Identify which cell holds the provided text, then report its (X, Y) central coordinate. 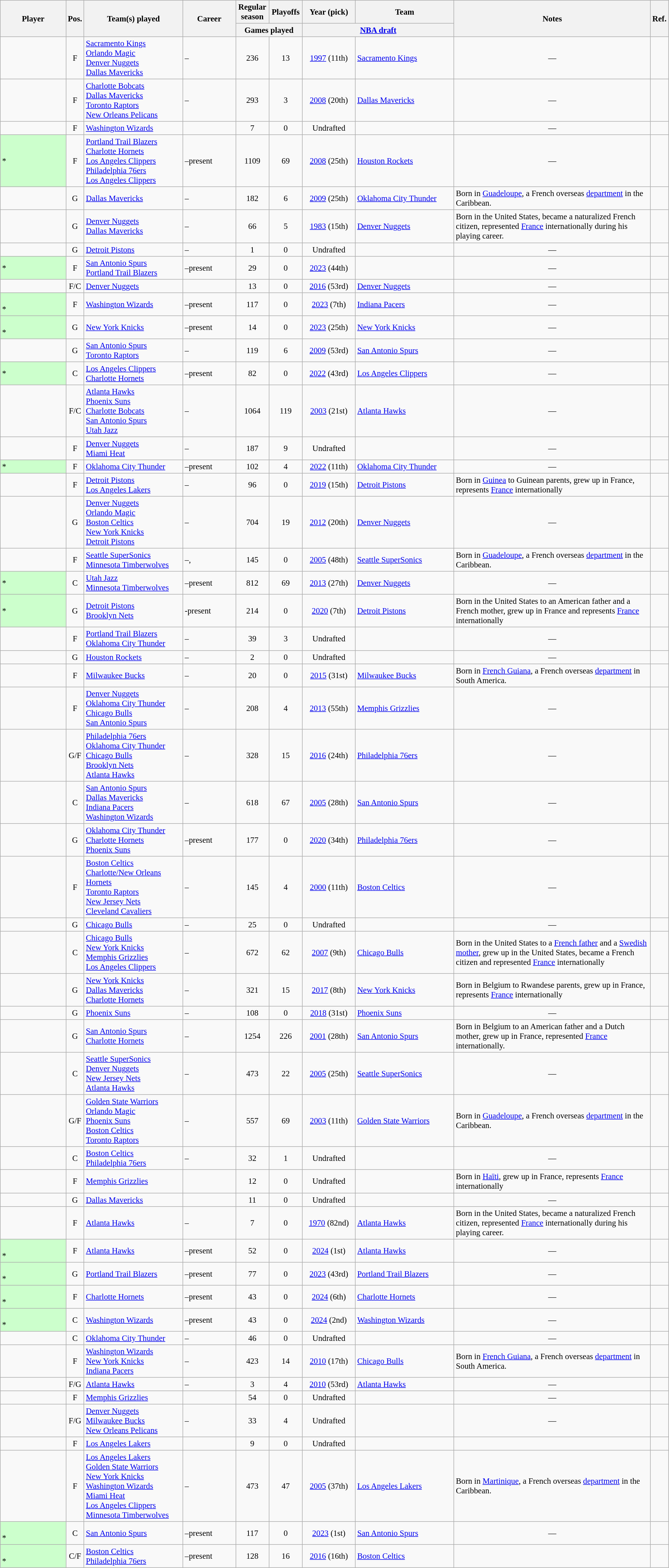
2019 (15th) (329, 485)
Denver NuggetsDallas Mavericks (134, 226)
236 (252, 58)
423 (252, 1361)
Los Angeles ClippersCharlotte Hornets (134, 374)
Denver NuggetsMilwaukee BucksNew Orleans Pelicans (134, 1421)
Games played (269, 30)
2023 (43rd) (329, 1273)
Born in Belgium to an American father and a Dutch mother, grew up in France, represented France internationally. (552, 1036)
Player (33, 19)
704 (252, 522)
Washington WizardsNew York KnicksIndiana Pacers (134, 1361)
2024 (6th) (329, 1297)
46 (252, 1338)
321 (252, 990)
Team(s) played (134, 19)
22 (286, 1073)
2008 (25th) (329, 161)
San Antonio SpursCharlotte Hornets (134, 1036)
Born in Martinique, a French overseas department in the Caribbean. (552, 1486)
2015 (31st) (329, 676)
2010 (17th) (329, 1361)
19 (286, 522)
Atlanta HawksPhoenix SunsCharlotte BobcatsSan Antonio SpursUtah Jazz (134, 411)
2016 (16th) (329, 1556)
Playoffs (286, 12)
16 (286, 1556)
Year (pick) (329, 12)
47 (286, 1486)
2005 (28th) (329, 803)
Los Angeles LakersGolden State WarriorsNew York KnicksWashington WizardsMiami HeatLos Angeles ClippersMinnesota Timberwolves (134, 1486)
2023 (44th) (329, 268)
33 (252, 1421)
Detroit PistonsLos Angeles Lakers (134, 485)
Indiana Pacers (404, 304)
62 (286, 953)
Seattle SuperSonicsDenver NuggetsNew Jersey NetsAtlanta Hawks (134, 1073)
1983 (15th) (329, 226)
Regular season (252, 12)
214 (252, 611)
67 (286, 803)
208 (252, 708)
Detroit PistonsBrooklyn Nets (134, 611)
Career (209, 19)
77 (252, 1273)
San Antonio SpursPortland Trail Blazers (134, 268)
2024 (2nd) (329, 1320)
32 (252, 1158)
108 (252, 1013)
812 (252, 583)
Denver NuggetsMiami Heat (134, 449)
328 (252, 755)
11 (252, 1200)
2024 (1st) (329, 1251)
29 (252, 268)
Seattle SuperSonicsMinnesota Timberwolves (134, 560)
2016 (53rd) (329, 286)
557 (252, 1121)
Portland Trail BlazersCharlotte HornetsLos Angeles ClippersPhiladelphia 76ersLos Angeles Clippers (134, 161)
Chicago BullsNew York KnicksMemphis GrizzliesLos Angeles Clippers (134, 953)
96 (252, 485)
20 (252, 676)
Born in Haïti, grew up in France, represents France internationally (552, 1181)
2008 (20th) (329, 101)
2010 (53rd) (329, 1384)
1254 (252, 1036)
226 (286, 1036)
2001 (28th) (329, 1036)
Ref. (660, 19)
52 (252, 1251)
2023 (7th) (329, 304)
2018 (31st) (329, 1013)
2005 (48th) (329, 560)
293 (252, 101)
–, (209, 560)
Oklahoma City ThunderCharlotte HornetsPhoenix Suns (134, 840)
672 (252, 953)
2009 (25th) (329, 199)
102 (252, 467)
2012 (20th) (329, 522)
187 (252, 449)
182 (252, 199)
1064 (252, 411)
12 (252, 1181)
Boston CelticsCharlotte/New Orleans HornetsToronto RaptorsNew Jersey NetsCleveland Cavaliers (134, 887)
2023 (1st) (329, 1533)
2000 (11th) (329, 887)
618 (252, 803)
San Antonio SpursToronto Raptors (134, 351)
2020 (7th) (329, 611)
Sacramento Kings (404, 58)
128 (252, 1556)
1109 (252, 161)
Sacramento KingsOrlando MagicDenver NuggetsDallas Mavericks (134, 58)
2022 (43rd) (329, 374)
2013 (27th) (329, 583)
Charlotte BobcatsDallas MavericksToronto RaptorsNew Orleans Pelicans (134, 101)
1997 (11th) (329, 58)
Team (404, 12)
Philadelphia 76ersOklahoma City ThunderChicago BullsBrooklyn NetsAtlanta Hawks (134, 755)
New York KnicksDallas MavericksCharlotte Hornets (134, 990)
2003 (11th) (329, 1121)
39 (252, 639)
Born in Guinea to Guinean parents, grew up in France, represents France internationally (552, 485)
25 (252, 925)
2005 (37th) (329, 1486)
54 (252, 1398)
1970 (82nd) (329, 1223)
2013 (55th) (329, 708)
Los Angeles Clippers (404, 374)
2023 (25th) (329, 327)
Pos. (75, 19)
Born in Belgium to Rwandese parents, grew up in France, represents France internationally (552, 990)
2020 (34th) (329, 840)
San Antonio SpursDallas MavericksIndiana PacersWashington Wizards (134, 803)
2003 (21st) (329, 411)
-present (209, 611)
Golden State Warriors (404, 1121)
177 (252, 840)
2009 (53rd) (329, 351)
66 (252, 226)
2022 (11th) (329, 467)
2005 (25th) (329, 1073)
Born in the United States to an American father and a French mother, grew up in France and represents France internationally (552, 611)
82 (252, 374)
Golden State WarriorsOrlando MagicPhoenix SunsBoston CelticsToronto Raptors (134, 1121)
Notes (552, 19)
C/F (75, 1556)
Portland Trail BlazersOklahoma City Thunder (134, 639)
Utah JazzMinnesota Timberwolves (134, 583)
2016 (24th) (329, 755)
2007 (9th) (329, 953)
Denver NuggetsOklahoma City ThunderChicago BullsSan Antonio Spurs (134, 708)
2017 (8th) (329, 990)
2 (252, 657)
Denver NuggetsOrlando MagicBoston CelticsNew York KnicksDetroit Pistons (134, 522)
NBA draft (378, 30)
5 (286, 226)
